Search for the cell housing the specified text and yield its [x, y] center coordinate. 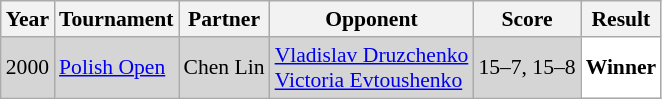
Winner [622, 68]
Year [28, 19]
Tournament [116, 19]
Score [526, 19]
Polish Open [116, 68]
Result [622, 19]
Chen Lin [224, 68]
Opponent [372, 19]
Partner [224, 19]
15–7, 15–8 [526, 68]
2000 [28, 68]
Vladislav Druzchenko Victoria Evtoushenko [372, 68]
